Return (x, y) of the center of cell containing provided text 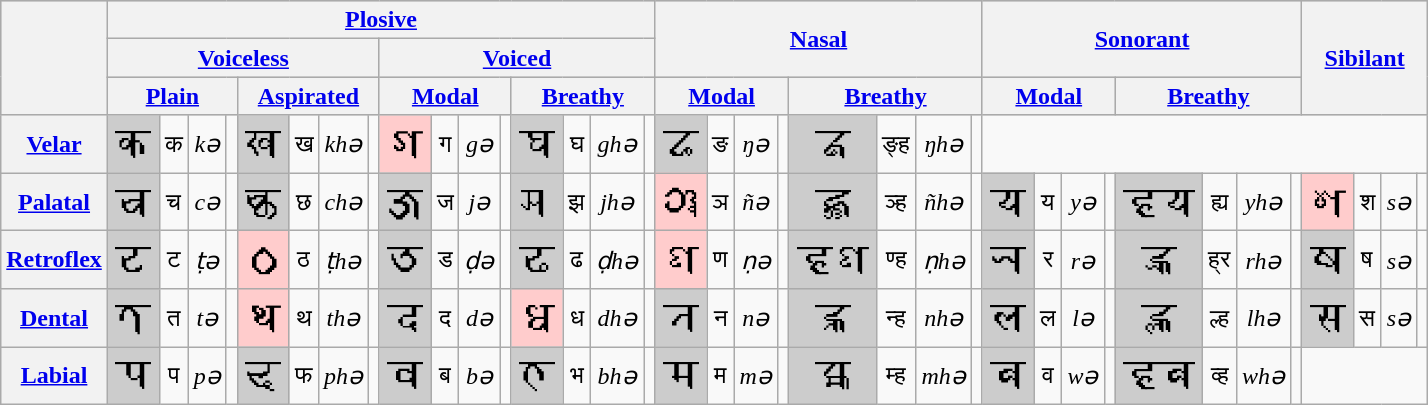
य (1048, 202)
𑐱 (1328, 202)
dhə (618, 318)
tə (207, 318)
न्ह (896, 318)
प (174, 375)
𑐢 (537, 318)
cə (207, 202)
𑐤 (833, 318)
म्ह (896, 375)
ह्य (1220, 202)
ज (445, 202)
yə (1083, 202)
ष (1368, 260)
whə (1264, 375)
Sonorant (1142, 39)
Plain (172, 96)
𑐡 (405, 318)
ख (304, 144)
ब (445, 375)
घ (577, 144)
𑐦 (263, 375)
Sibilant (1365, 58)
ñə (756, 202)
𑐳 (1328, 318)
ट (174, 260)
𑐬 (1008, 260)
Voiceless (243, 58)
ṇə (756, 260)
𑐝 (537, 260)
Retroflex (54, 260)
𑐠 (263, 318)
स (1368, 318)
mə (756, 375)
wə (1083, 375)
ध (577, 318)
ḍə (480, 260)
ञ्ह (896, 202)
र (1048, 260)
ङ्ह (896, 144)
yhə (1264, 202)
त (174, 318)
𑐏 (263, 144)
rə (1083, 260)
𑐯 (1159, 318)
𑐲 (1328, 260)
Aspirated (308, 96)
𑐔 (133, 202)
द (445, 318)
𑐞 (681, 260)
lhə (1264, 318)
ण (721, 260)
ड (445, 260)
छ (304, 202)
𑐪 (833, 375)
𑐭 (1159, 260)
ञ (721, 202)
न (721, 318)
jhə (618, 202)
𑐒 (681, 144)
क (174, 144)
ढ (577, 260)
ṇhə (944, 260)
bə (480, 375)
𑐘 (681, 202)
phə (343, 375)
ŋhə (944, 144)
𑐣 (681, 318)
𑐛 (263, 260)
thə (343, 318)
ṭə (207, 260)
𑐴𑑂𑐫 (1159, 202)
थ (304, 318)
də (480, 318)
च (174, 202)
nə (756, 318)
ङ (721, 144)
nhə (944, 318)
𑐙 (833, 202)
mhə (944, 375)
𑐖 (405, 202)
pə (207, 375)
𑐩 (681, 375)
ṭhə (343, 260)
Voiced (516, 58)
𑐮 (1008, 318)
झ (577, 202)
ठ (304, 260)
𑐗 (537, 202)
भ (577, 375)
ह्र (1220, 260)
व्ह (1220, 375)
Plosive (380, 20)
kə (207, 144)
𑐎 (133, 144)
Velar (54, 144)
श (1368, 202)
𑐑 (537, 144)
𑐐 (405, 144)
फ (304, 375)
chə (343, 202)
gə (480, 144)
jə (480, 202)
𑐴𑑂𑐞 (833, 260)
rhə (1264, 260)
𑐜 (405, 260)
Palatal (54, 202)
𑐕 (263, 202)
म (721, 375)
𑐟 (133, 318)
𑐚 (133, 260)
khə (343, 144)
𑐓 (833, 144)
bhə (618, 375)
ण्ह (896, 260)
𑐨 (537, 375)
ल्ह (1220, 318)
lə (1083, 318)
व (1048, 375)
ghə (618, 144)
ñhə (944, 202)
𑐥 (133, 375)
ल (1048, 318)
𑐴𑑂𑐰 (1159, 375)
ḍhə (618, 260)
ग (445, 144)
Nasal (819, 39)
𑐫 (1008, 202)
Dental (54, 318)
𑐰 (1008, 375)
Labial (54, 375)
𑐧 (405, 375)
ŋə (756, 144)
